Capture the cell that displays the provided text and extract its [x, y] central coordinate. 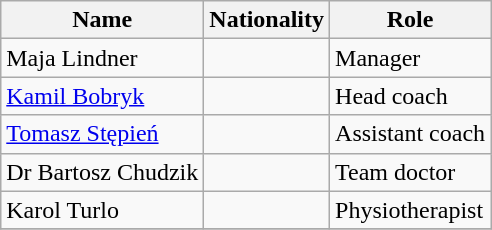
Team doctor [410, 172]
Manager [410, 58]
Tomasz Stępień [102, 134]
Role [410, 20]
Nationality [267, 20]
Karol Turlo [102, 210]
Dr Bartosz Chudzik [102, 172]
Kamil Bobryk [102, 96]
Maja Lindner [102, 58]
Name [102, 20]
Physiotherapist [410, 210]
Assistant coach [410, 134]
Head coach [410, 96]
